Capture the cell that displays the provided text and extract its [x, y] central coordinate. 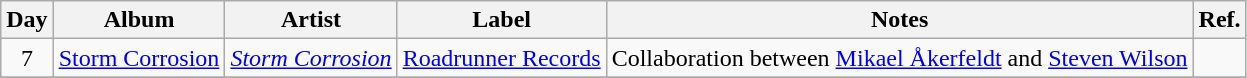
Ref. [1220, 20]
Day [27, 20]
Roadrunner Records [502, 58]
Artist [311, 20]
Album [139, 20]
Notes [900, 20]
Label [502, 20]
Collaboration between Mikael Åkerfeldt and Steven Wilson [900, 58]
7 [27, 58]
